Capture the cell that displays the provided text and extract its [X, Y] central coordinate. 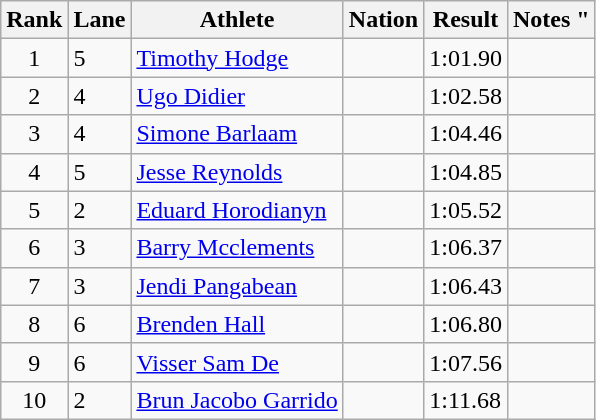
Timothy Hodge [237, 58]
1:06.80 [466, 324]
Eduard Horodianyn [237, 210]
1:11.68 [466, 400]
Nation [383, 20]
Notes " [551, 20]
Rank [34, 20]
Brenden Hall [237, 324]
9 [34, 362]
Barry Mcclements [237, 248]
8 [34, 324]
Simone Barlaam [237, 134]
1:01.90 [466, 58]
10 [34, 400]
Jendi Pangabean [237, 286]
Athlete [237, 20]
Jesse Reynolds [237, 172]
Ugo Didier [237, 96]
1:02.58 [466, 96]
Lane [100, 20]
1:06.43 [466, 286]
1:07.56 [466, 362]
Brun Jacobo Garrido [237, 400]
Result [466, 20]
1 [34, 58]
1:05.52 [466, 210]
1:04.85 [466, 172]
1:04.46 [466, 134]
7 [34, 286]
1:06.37 [466, 248]
Visser Sam De [237, 362]
